Find where the given text appears and provide that cell's center as [x, y] coordinate. 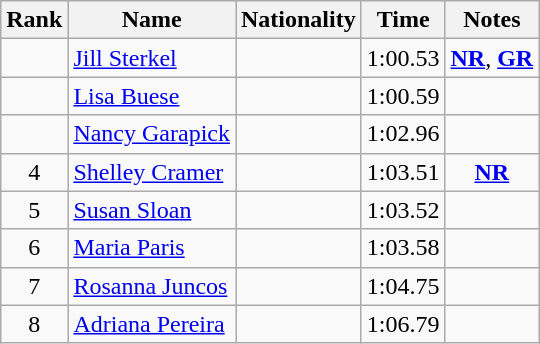
8 [34, 324]
Susan Sloan [152, 210]
1:03.51 [403, 172]
Notes [492, 20]
1:02.96 [403, 134]
Time [403, 20]
Rank [34, 20]
NR [492, 172]
Nancy Garapick [152, 134]
Maria Paris [152, 248]
Rosanna Juncos [152, 286]
1:00.59 [403, 96]
Nationality [299, 20]
7 [34, 286]
Adriana Pereira [152, 324]
Jill Sterkel [152, 58]
4 [34, 172]
Shelley Cramer [152, 172]
1:00.53 [403, 58]
1:03.52 [403, 210]
5 [34, 210]
NR, GR [492, 58]
Lisa Buese [152, 96]
1:06.79 [403, 324]
1:04.75 [403, 286]
6 [34, 248]
1:03.58 [403, 248]
Name [152, 20]
